From the cell containing the given text, extract its center point as [x, y] coordinate. 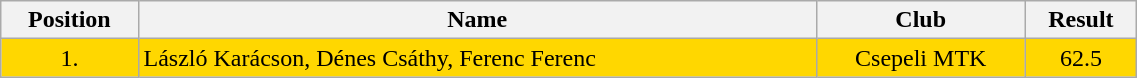
László Karácson, Dénes Csáthy, Ferenc Ferenc [477, 58]
62.5 [1081, 58]
Csepeli MTK [920, 58]
Result [1081, 20]
Club [920, 20]
Position [70, 20]
Name [477, 20]
1. [70, 58]
